Output the [x, y] coordinate of the center of the cell containing the given text.  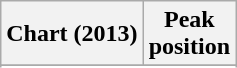
Peakposition [189, 34]
Chart (2013) [72, 34]
